Find where the given text appears and provide that cell's center as [X, Y] coordinate. 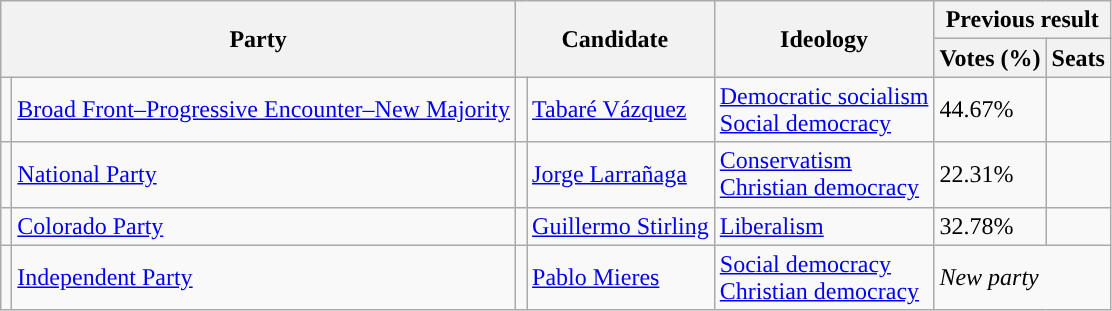
Broad Front–Progressive Encounter–New Majority [264, 110]
Democratic socialismSocial democracy [824, 110]
Liberalism [824, 226]
Ideology [824, 39]
44.67% [990, 110]
22.31% [990, 174]
Independent Party [264, 278]
Votes (%) [990, 58]
32.78% [990, 226]
National Party [264, 174]
Colorado Party [264, 226]
Party [258, 39]
ConservatismChristian democracy [824, 174]
Jorge Larrañaga [621, 174]
Guillermo Stirling [621, 226]
Candidate [614, 39]
Previous result [1022, 20]
Seats [1078, 58]
Pablo Mieres [621, 278]
Tabaré Vázquez [621, 110]
Social democracyChristian democracy [824, 278]
New party [1022, 278]
